Capture the cell that displays the provided text and extract its [x, y] central coordinate. 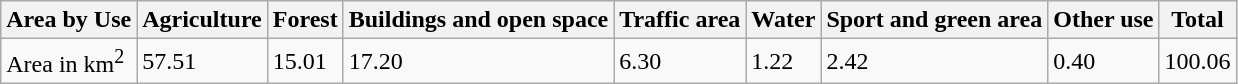
6.30 [680, 62]
Forest [305, 20]
Other use [1104, 20]
Buildings and open space [478, 20]
Total [1198, 20]
2.42 [934, 62]
15.01 [305, 62]
57.51 [202, 62]
100.06 [1198, 62]
Sport and green area [934, 20]
Traffic area [680, 20]
Agriculture [202, 20]
17.20 [478, 62]
1.22 [784, 62]
Area by Use [69, 20]
Area in km2 [69, 62]
0.40 [1104, 62]
Water [784, 20]
